Capture the cell that displays the provided text and extract its (x, y) central coordinate. 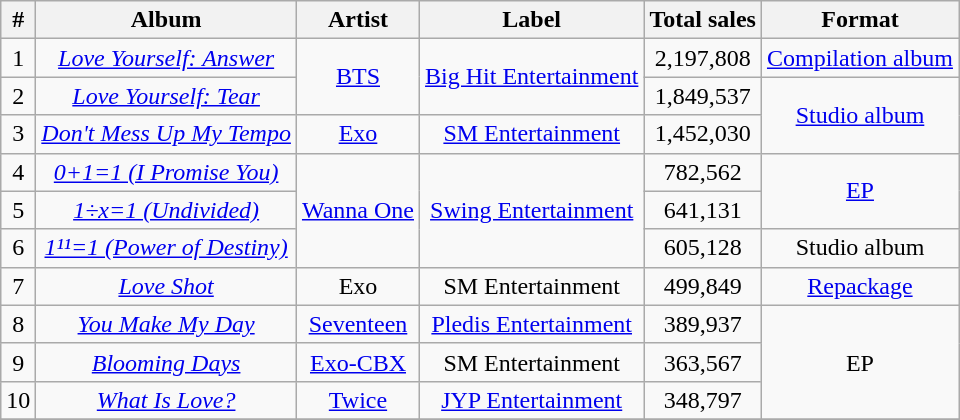
Pledis Entertainment (532, 324)
Repackage (860, 286)
Love Yourself: Tear (166, 96)
6 (18, 248)
Love Yourself: Answer (166, 58)
Total sales (703, 20)
JYP Entertainment (532, 400)
1,849,537 (703, 96)
1¹¹=1 (Power of Destiny) (166, 248)
782,562 (703, 172)
Artist (358, 20)
1,452,030 (703, 134)
Twice (358, 400)
348,797 (703, 400)
1 (18, 58)
499,849 (703, 286)
0+1=1 (I Promise You) (166, 172)
Blooming Days (166, 362)
What Is Love? (166, 400)
10 (18, 400)
Album (166, 20)
3 (18, 134)
Swing Entertainment (532, 210)
Love Shot (166, 286)
5 (18, 210)
8 (18, 324)
2 (18, 96)
363,567 (703, 362)
Label (532, 20)
Compilation album (860, 58)
Seventeen (358, 324)
Don't Mess Up My Tempo (166, 134)
BTS (358, 77)
You Make My Day (166, 324)
641,131 (703, 210)
4 (18, 172)
2,197,808 (703, 58)
Format (860, 20)
389,937 (703, 324)
# (18, 20)
Wanna One (358, 210)
7 (18, 286)
1÷x=1 (Undivided) (166, 210)
9 (18, 362)
Big Hit Entertainment (532, 77)
605,128 (703, 248)
Exo-CBX (358, 362)
